Capture the cell that displays the provided text and extract its [x, y] central coordinate. 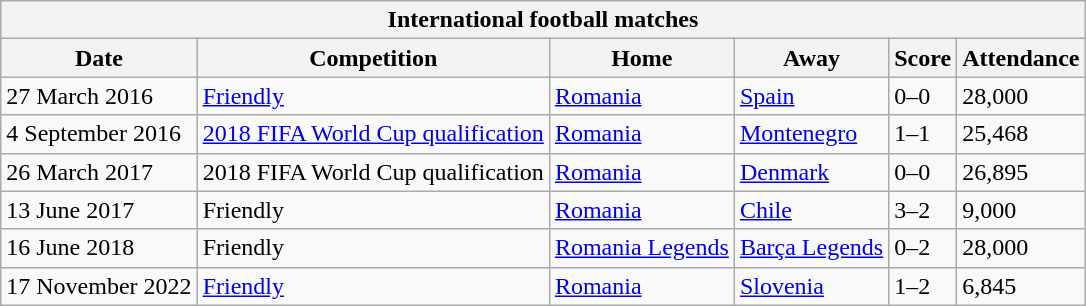
Barça Legends [811, 248]
25,468 [1021, 134]
Slovenia [811, 286]
26,895 [1021, 172]
Montenegro [811, 134]
Home [642, 58]
3–2 [923, 210]
16 June 2018 [99, 248]
Date [99, 58]
1–2 [923, 286]
Score [923, 58]
Away [811, 58]
Spain [811, 96]
Competition [373, 58]
17 November 2022 [99, 286]
26 March 2017 [99, 172]
International football matches [543, 20]
4 September 2016 [99, 134]
27 March 2016 [99, 96]
Denmark [811, 172]
0–2 [923, 248]
Chile [811, 210]
13 June 2017 [99, 210]
6,845 [1021, 286]
Attendance [1021, 58]
9,000 [1021, 210]
1–1 [923, 134]
Romania Legends [642, 248]
